Pinpoint the cell where the given text exists, returning its (X, Y) midpoint coordinate. 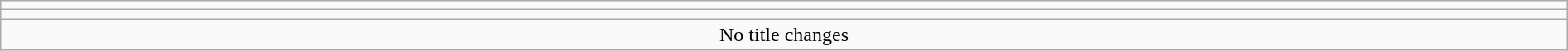
No title changes (784, 35)
